Capture the cell that displays the provided text and extract its (X, Y) central coordinate. 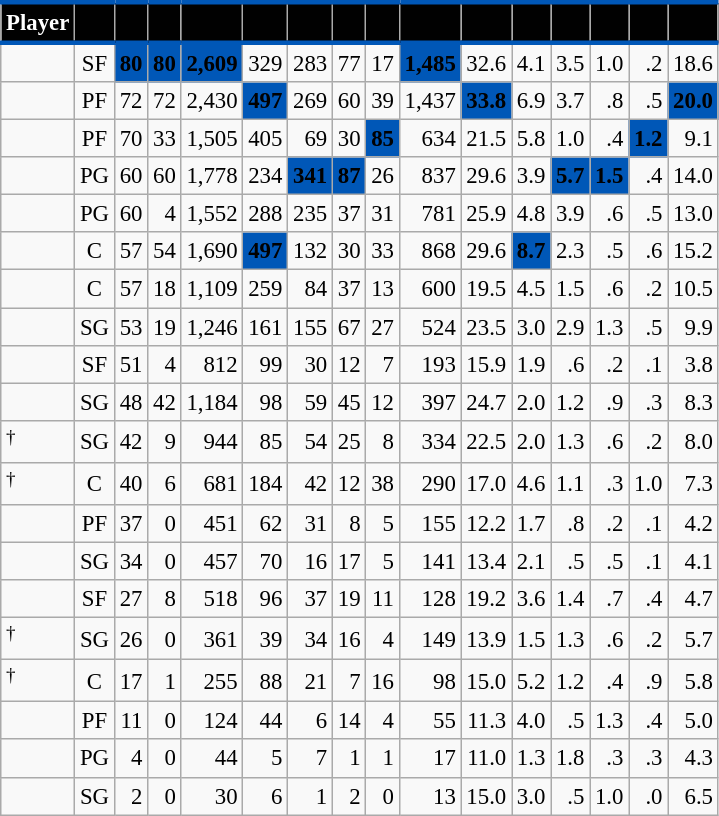
681 (212, 484)
234 (266, 176)
13.4 (486, 561)
45 (348, 402)
18 (164, 289)
161 (266, 327)
329 (266, 62)
13.0 (693, 214)
1.7 (532, 524)
67 (348, 327)
21 (310, 681)
8.7 (532, 251)
23.5 (486, 327)
22.5 (486, 441)
8.3 (693, 402)
14.0 (693, 176)
334 (430, 441)
38 (382, 484)
451 (212, 524)
1,109 (212, 289)
13.9 (486, 639)
1.9 (532, 364)
1,778 (212, 176)
634 (430, 139)
17.0 (486, 484)
1.8 (570, 759)
6.9 (532, 101)
124 (212, 721)
184 (266, 484)
19.5 (486, 289)
21.5 (486, 139)
99 (266, 364)
259 (266, 289)
.7 (610, 599)
2.3 (570, 251)
1,184 (212, 402)
837 (430, 176)
.0 (648, 796)
2.9 (570, 327)
4.2 (693, 524)
96 (266, 599)
9.1 (693, 139)
781 (430, 214)
14 (348, 721)
1,437 (430, 101)
20.0 (693, 101)
290 (430, 484)
15.9 (486, 364)
868 (430, 251)
3.8 (693, 364)
48 (130, 402)
55 (430, 721)
15.2 (693, 251)
4.6 (532, 484)
397 (430, 402)
25.9 (486, 214)
269 (310, 101)
12.2 (486, 524)
3.5 (570, 62)
457 (212, 561)
40 (130, 484)
9 (164, 441)
7.3 (693, 484)
9.9 (693, 327)
6.5 (693, 796)
1,485 (430, 62)
518 (212, 599)
4.7 (693, 599)
4.5 (532, 289)
2,430 (212, 101)
524 (430, 327)
Player (38, 22)
18.6 (693, 62)
24.7 (486, 402)
3.7 (570, 101)
77 (348, 62)
141 (430, 561)
2.1 (532, 561)
193 (430, 364)
4.3 (693, 759)
51 (130, 364)
25 (348, 441)
5.0 (693, 721)
1.4 (570, 599)
405 (266, 139)
132 (310, 251)
53 (130, 327)
84 (310, 289)
235 (310, 214)
59 (310, 402)
69 (310, 139)
341 (310, 176)
62 (266, 524)
1,690 (212, 251)
1,246 (212, 327)
944 (212, 441)
1,505 (212, 139)
2,609 (212, 62)
4.0 (532, 721)
600 (430, 289)
87 (348, 176)
149 (430, 639)
8.0 (693, 441)
88 (266, 681)
10.5 (693, 289)
11.0 (486, 759)
1.1 (570, 484)
128 (430, 599)
11.3 (486, 721)
361 (212, 639)
255 (212, 681)
288 (266, 214)
33.8 (486, 101)
283 (310, 62)
812 (212, 364)
5.2 (532, 681)
3.6 (532, 599)
1,552 (212, 214)
32.6 (486, 62)
4.8 (532, 214)
19.2 (486, 599)
